Output the [X, Y] coordinate of the center of the cell containing the given text.  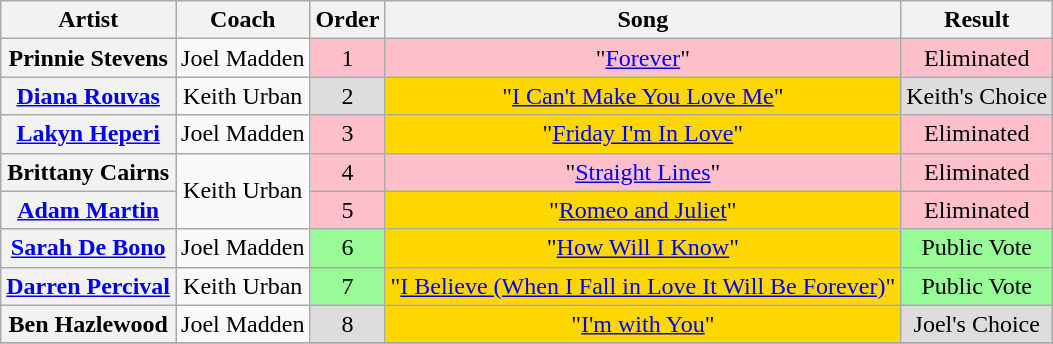
Adam Martin [88, 210]
7 [348, 286]
1 [348, 58]
Song [643, 20]
Ben Hazlewood [88, 324]
Joel's Choice [977, 324]
6 [348, 248]
Coach [243, 20]
Order [348, 20]
Artist [88, 20]
Sarah De Bono [88, 248]
3 [348, 134]
5 [348, 210]
"Romeo and Juliet" [643, 210]
Result [977, 20]
2 [348, 96]
Prinnie Stevens [88, 58]
"Friday I'm In Love" [643, 134]
"I'm with You" [643, 324]
8 [348, 324]
"I Can't Make You Love Me" [643, 96]
"Forever" [643, 58]
Keith's Choice [977, 96]
Darren Percival [88, 286]
"I Believe (When I Fall in Love It Will Be Forever)" [643, 286]
Brittany Cairns [88, 172]
"How Will I Know" [643, 248]
4 [348, 172]
Diana Rouvas [88, 96]
"Straight Lines" [643, 172]
Lakyn Heperi [88, 134]
